Extract the (x, y) coordinate from the center of the cell holding the provided text.  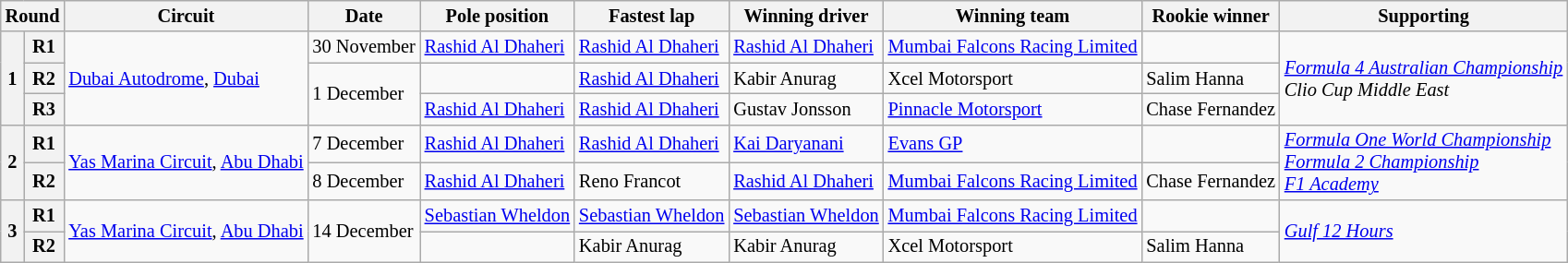
Dubai Autodrome, Dubai (186, 78)
Formula 4 Australian ChampionshipClio Cup Middle East (1424, 78)
14 December (364, 231)
Fastest lap (652, 16)
Reno Francot (652, 181)
1 (13, 78)
Evans GP (1013, 144)
Winning driver (805, 16)
Circuit (186, 16)
2 (13, 162)
Formula One World ChampionshipFormula 2 ChampionshipF1 Academy (1424, 162)
Kai Daryanani (805, 144)
Date (364, 16)
3 (13, 231)
Rookie winner (1211, 16)
Pole position (497, 16)
Winning team (1013, 16)
R3 (44, 109)
Supporting (1424, 16)
Round (33, 16)
1 December (364, 94)
Gustav Jonsson (805, 109)
30 November (364, 47)
Gulf 12 Hours (1424, 231)
7 December (364, 144)
Pinnacle Motorsport (1013, 109)
8 December (364, 181)
